Pinpoint the cell where the given text exists, returning its [x, y] midpoint coordinate. 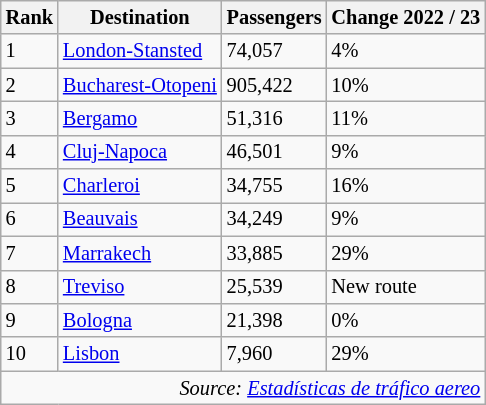
25,539 [274, 287]
7 [30, 253]
0% [406, 320]
Bucharest-Otopeni [140, 85]
Cluj-Napoca [140, 152]
34,755 [274, 186]
Passengers [274, 17]
9 [30, 320]
Bologna [140, 320]
2 [30, 85]
74,057 [274, 51]
34,249 [274, 219]
Bergamo [140, 118]
5 [30, 186]
1 [30, 51]
New route [406, 287]
16% [406, 186]
Treviso [140, 287]
8 [30, 287]
4 [30, 152]
6 [30, 219]
21,398 [274, 320]
Lisbon [140, 354]
Charleroi [140, 186]
51,316 [274, 118]
11% [406, 118]
46,501 [274, 152]
Rank [30, 17]
Change 2022 / 23 [406, 17]
Destination [140, 17]
3 [30, 118]
Marrakech [140, 253]
10 [30, 354]
7,960 [274, 354]
905,422 [274, 85]
10% [406, 85]
33,885 [274, 253]
4% [406, 51]
Source: Estadísticas de tráfico aereo [243, 388]
London-Stansted [140, 51]
Beauvais [140, 219]
